Detect which cell encompasses the target text, then output its (x, y) center coordinate. 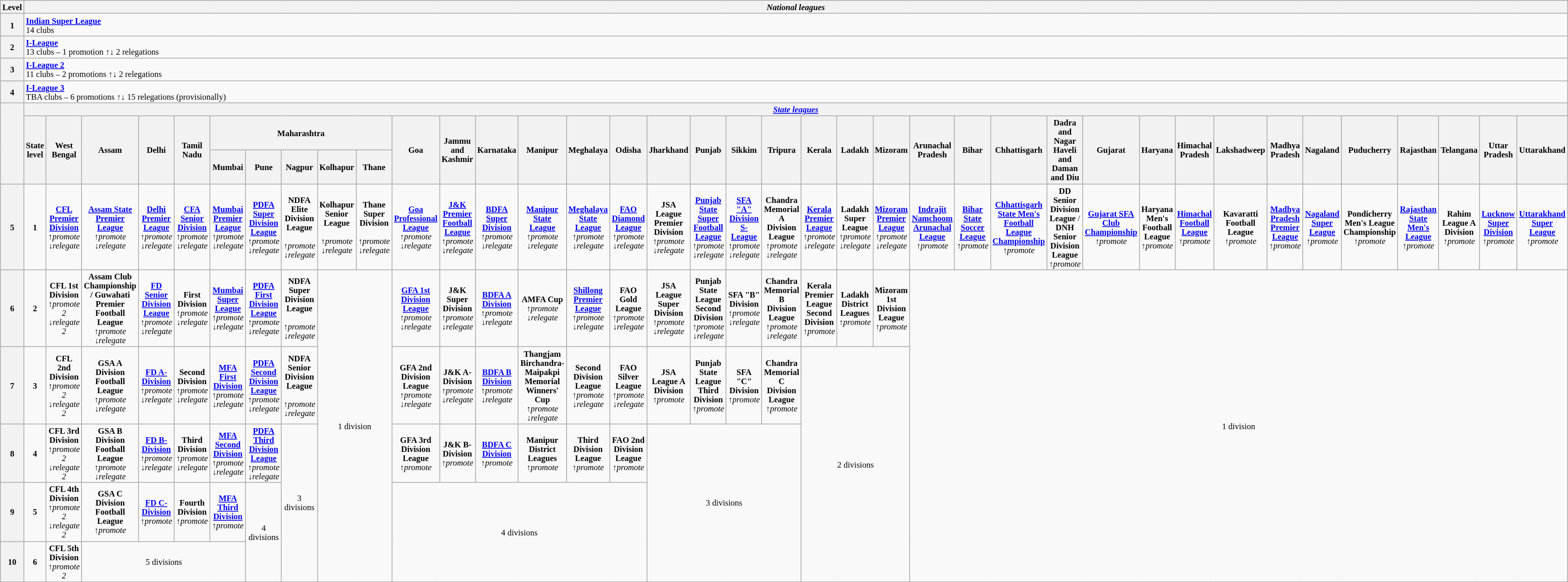
Indrajit Namchoom Arunachal League↑promote (932, 227)
Ladakh Super League↑promote ↓relegate (855, 227)
AMFA Cup↑promote ↓relegate (542, 308)
PDFA First Division League↑promote ↓relegate (264, 308)
State leagues (795, 109)
Kerala (820, 150)
Bihar (972, 150)
West Bengal (64, 150)
Lucknow Super Division↑promote (1498, 227)
Thane (374, 167)
Bihar State Soccer League↑promote (972, 227)
MFA Third Division↑promote (228, 512)
JSA League Premier Division↑promote ↓relegate (668, 227)
Manipur District Leagues↑promote (542, 453)
Jammu and Kashmir (457, 150)
MFA First Division↑promote ↓relegate (228, 385)
GSA A Division Football League↑promote ↓relegate (110, 385)
Uttarakhand Super League↑promote (1542, 227)
Chhattisgarh (1019, 150)
Delhi (157, 150)
CFL 1st Division↑promote 2 ↓relegate 2 (64, 308)
Chandra Memorial C Division League↑promote (782, 385)
Delhi Premier League↑promote ↓relegate (157, 227)
Mizoram 1st Division League↑promote (892, 308)
SFA "C" Division↑promote (744, 385)
Kolhapur (337, 167)
Telangana (1459, 150)
CFL 5th Division↑promote 2 (64, 562)
GSA B Division Football League↑promote ↓relegate (110, 453)
National leagues (795, 7)
Madhya Pradesh Premier League↑promote (1285, 227)
Chandra Memorial B Division League↑promote ↓relegate (782, 308)
MFA Second Division↑promote ↓relegate (228, 453)
Rahim League A Division↑promote (1459, 227)
8 (12, 453)
Ladakh (855, 150)
First Division↑promote ↓relegate (192, 308)
Uttarakhand (1542, 150)
Jharkhand (668, 150)
Punjab State Super Football League↑promote ↓relegate (708, 227)
Manipur State League↑promote ↓relegate (542, 227)
Mizoram Premier League↑promote ↓relegate (892, 227)
10 (12, 562)
I-League 13 clubs – 1 promotion ↑↓ 2 relegations (795, 47)
BDFA C Division↑promote (497, 453)
GFA 1st Division League↑promote ↓relegate (416, 308)
CFL 3rd Division↑promote 2 ↓relegate 2 (64, 453)
NDFA Elite Division League ↑promote ↓relegate (300, 227)
Nagpur (300, 167)
Sikkim (744, 150)
Thane Super Division ↑promote ↓relegate (374, 227)
Dadra and Nagar Haveli and Daman and Diu (1065, 150)
Fourth Division↑promote (192, 512)
FAO Silver League↑promote ↓relegate (628, 385)
CFL 2nd Division↑promote 2 ↓relegate 2 (64, 385)
Assam Club Championship / Guwahati Premier Football League↑promote ↓relegate (110, 308)
Ladakh District Leagues↑promote (855, 308)
FD C-Division↑promote (157, 512)
J&K A-Division↑promote ↓relegate (457, 385)
CFA Senior Division↑promote ↓relegate (192, 227)
DD Senior Division League / DNH Senior Division League↑promote (1065, 227)
Manipur (542, 150)
FAO Diamond League↑promote ↓relegate (628, 227)
Punjab (708, 150)
Kerala Premier League Second Division↑promote (820, 308)
Chhattisgarh State Men's Football League Championship↑promote (1019, 227)
Meghalaya (588, 150)
Uttar Pradesh (1498, 150)
Punjab State League Second Division↑promote ↓relegate (708, 308)
Karnataka (497, 150)
Meghalaya State League↑promote ↓relegate (588, 227)
Mumbai Premier League↑promote ↓relegate (228, 227)
5 divisions (164, 562)
FAO 2nd Division League↑promote (628, 453)
FD B-Division↑promote ↓relegate (157, 453)
JSA League Super Division↑promote ↓relegate (668, 308)
Himachal Football League↑promote (1194, 227)
GSA C Division Football League↑promote (110, 512)
I-League 3 TBA clubs – 6 promotions ↑↓ 15 relegations (provisionally) (795, 92)
Mumbai Super League↑promote ↓relegate (228, 308)
Pondicherry Men's League Championship↑promote (1370, 227)
BDFA Super Division↑promote ↓relegate (497, 227)
Level (12, 7)
PDFA Third Division League↑promote ↓relegate (264, 453)
NDFA Senior Division League ↑promote ↓relegate (300, 385)
Haryana (1158, 150)
Pune (264, 167)
Third Division League↑promote (588, 453)
Gujarat SFA Club Championship↑promote (1111, 227)
Kolhapur Senior League ↑promote ↓relegate (337, 227)
Assam State Premier League↑promote ↓relegate (110, 227)
2 divisions (856, 464)
Goa Professional League↑promote ↓relegate (416, 227)
9 (12, 512)
Third Division↑promote ↓relegate (192, 453)
I-League 2 11 clubs – 2 promotions ↑↓ 2 relegations (795, 69)
Gujarat (1111, 150)
Assam (110, 150)
Punjab State League Third Division↑promote (708, 385)
PDFA Second Division League↑promote ↓relegate (264, 385)
JSA League A Division↑promote (668, 385)
SFA "B" Division↑promote ↓relegate (744, 308)
FD Senior Division League↑promote ↓relegate (157, 308)
J&K Premier Football League↑promote ↓relegate (457, 227)
Kerala Premier League↑promote ↓relegate (820, 227)
FAO Gold League↑promote ↓relegate (628, 308)
Second Division↑promote ↓relegate (192, 385)
GFA 2nd Division League↑promote ↓relegate (416, 385)
J&K Super Division↑promote ↓relegate (457, 308)
FD A-Division↑promote ↓relegate (157, 385)
Mizoram (892, 150)
BDFA B Division↑promote ↓relegate (497, 385)
Madhya Pradesh (1285, 150)
Tripura (782, 150)
Nagaland (1322, 150)
PDFA Super Division League↑promote ↓relegate (264, 227)
Mumbai (228, 167)
NDFA Super Division League ↑promote ↓relegate (300, 308)
Chandra Memorial A Division League↑promote ↓relegate (782, 227)
Rajasthan State Men's League↑promote (1419, 227)
Goa (416, 150)
Rajasthan (1419, 150)
Arunachal Pradesh (932, 150)
Haryana Men's Football League↑promote (1158, 227)
Shillong Premier League↑promote ↓relegate (588, 308)
CFL 4th Division↑promote 2 ↓relegate 2 (64, 512)
Kavaratti Football League↑promote (1241, 227)
Nagaland Super League↑promote (1322, 227)
Lakshadweep (1241, 150)
Maharashtra (301, 133)
Odisha (628, 150)
Second Division League↑promote ↓relegate (588, 385)
CFL Premier Division↑promote ↓relegate (64, 227)
Indian Super League 14 clubs (795, 25)
Himachal Pradesh (1194, 150)
7 (12, 385)
GFA 3rd Division League↑promote (416, 453)
Tamil Nadu (192, 150)
State level (35, 150)
Thangjam Birchandra-Maipakpi Memorial Winners' Cup↑promote ↓relegate (542, 385)
SFA "A" Division S-League↑promote ↓relegate (744, 227)
Puducherry (1370, 150)
BDFA A Division↑promote ↓relegate (497, 308)
J&K B-Division↑promote (457, 453)
